Provide the (x, y) coordinate of the cell's center where the given text is located.  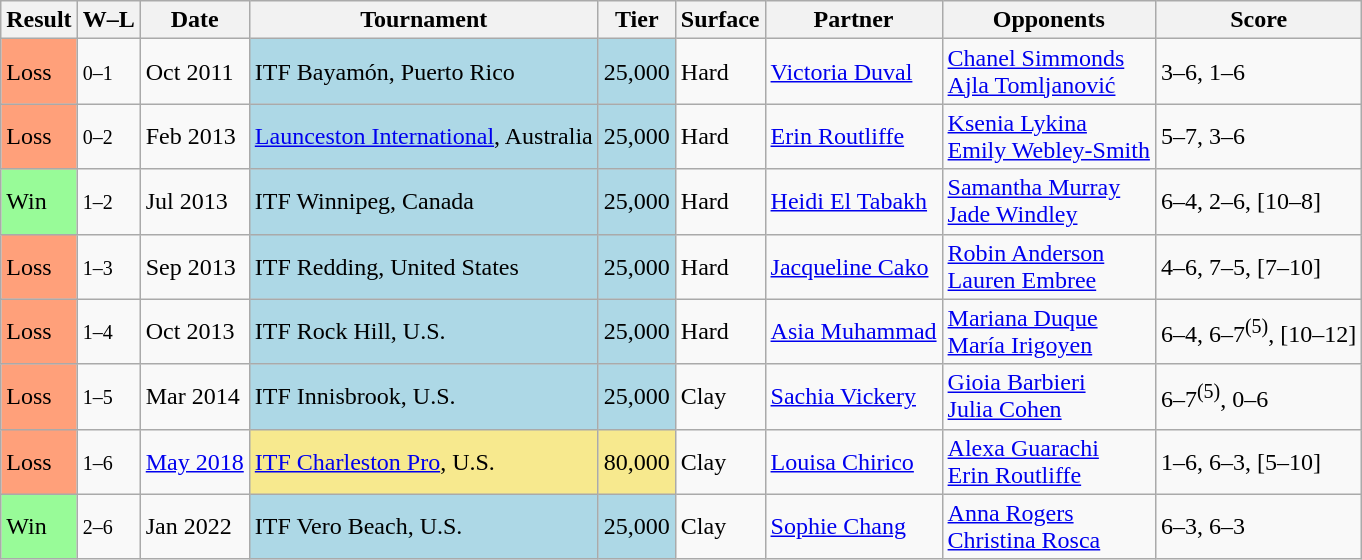
Feb 2013 (194, 136)
Oct 2013 (194, 332)
Opponents (1048, 20)
Launceston International, Australia (424, 136)
Tournament (424, 20)
Victoria Duval (854, 72)
Result (39, 20)
Ksenia Lykina Emily Webley-Smith (1048, 136)
Jan 2022 (194, 526)
Sachia Vickery (854, 396)
1–3 (108, 266)
ITF Bayamón, Puerto Rico (424, 72)
1–5 (108, 396)
ITF Winnipeg, Canada (424, 202)
Asia Muhammad (854, 332)
Heidi El Tabakh (854, 202)
Jul 2013 (194, 202)
Alexa Guarachi Erin Routliffe (1048, 462)
1–2 (108, 202)
1–6 (108, 462)
Partner (854, 20)
4–6, 7–5, [7–10] (1258, 266)
Mariana Duque María Irigoyen (1048, 332)
6–4, 6–7(5), [10–12] (1258, 332)
Oct 2011 (194, 72)
6–3, 6–3 (1258, 526)
ITF Innisbrook, U.S. (424, 396)
W–L (108, 20)
5–7, 3–6 (1258, 136)
Anna Rogers Christina Rosca (1048, 526)
6–4, 2–6, [10–8] (1258, 202)
Tier (636, 20)
Score (1258, 20)
80,000 (636, 462)
May 2018 (194, 462)
Jacqueline Cako (854, 266)
Sep 2013 (194, 266)
2–6 (108, 526)
1–4 (108, 332)
ITF Redding, United States (424, 266)
0–1 (108, 72)
Mar 2014 (194, 396)
ITF Rock Hill, U.S. (424, 332)
Erin Routliffe (854, 136)
Louisa Chirico (854, 462)
ITF Vero Beach, U.S. (424, 526)
0–2 (108, 136)
Robin Anderson Lauren Embree (1048, 266)
Date (194, 20)
Sophie Chang (854, 526)
Surface (720, 20)
Samantha Murray Jade Windley (1048, 202)
ITF Charleston Pro, U.S. (424, 462)
6–7(5), 0–6 (1258, 396)
Chanel Simmonds Ajla Tomljanović (1048, 72)
Gioia Barbieri Julia Cohen (1048, 396)
1–6, 6–3, [5–10] (1258, 462)
3–6, 1–6 (1258, 72)
